Pinpoint the cell where the given text exists, returning its [X, Y] midpoint coordinate. 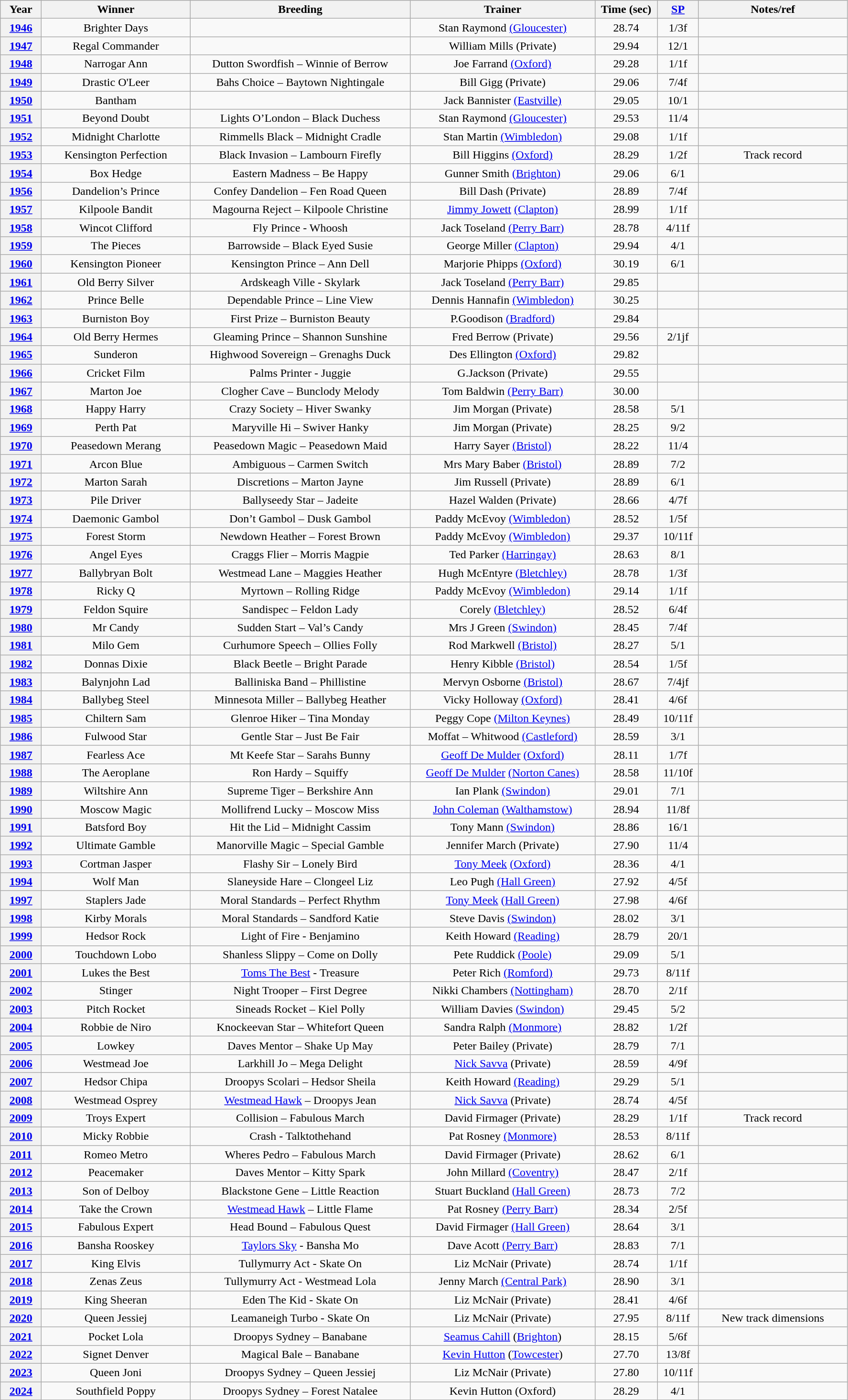
29.08 [626, 137]
Ricky Q [116, 591]
29.82 [626, 355]
29.56 [626, 337]
2013 [21, 1191]
Hit the Lid – Midnight Cassim [300, 827]
Bansha Rooskey [116, 1245]
Collision – Fabulous March [300, 1118]
1959 [21, 246]
2019 [21, 1300]
Light of Fire - Benjamino [300, 936]
1980 [21, 627]
28.22 [626, 445]
Corely (Bletchley) [503, 609]
28.53 [626, 1136]
Tony Meek (Hall Green) [503, 900]
28.49 [626, 718]
Old Berry Hermes [116, 337]
1979 [21, 609]
Glenroe Hiker – Tina Monday [300, 718]
William Davies (Swindon) [503, 1009]
Magical Bale – Banabane [300, 1354]
Robbie de Niro [116, 1027]
1993 [21, 864]
Son of Delboy [116, 1191]
Micky Robbie [116, 1136]
29.01 [626, 791]
7/4jf [678, 682]
1972 [21, 482]
Westmead Joe [116, 1063]
Dennis Hannafin (Wimbledon) [503, 300]
Queen Jessiej [116, 1318]
27.70 [626, 1354]
Mr Candy [116, 627]
2002 [21, 991]
Gunner Smith (Brighton) [503, 173]
13/8f [678, 1354]
Geoff De Mulder (Norton Canes) [503, 773]
Eastern Madness – Be Happy [300, 173]
Notes/ref [773, 10]
Beyond Doubt [116, 118]
Prince Belle [116, 300]
Feldon Squire [116, 609]
Confey Dandelion – Fen Road Queen [300, 191]
1951 [21, 118]
2000 [21, 955]
Perth Pat [116, 427]
Pile Driver [116, 500]
Mollifrend Lucky – Moscow Miss [300, 809]
1982 [21, 664]
Sudden Start – Val’s Candy [300, 627]
Jenny March (Central Park) [503, 1282]
11/8f [678, 809]
2024 [21, 1391]
Forest Storm [116, 537]
28.45 [626, 627]
Clogher Cave – Bunclody Melody [300, 391]
5/6f [678, 1336]
Tullymurry Act - Skate On [300, 1263]
Black Invasion – Lambourn Firefly [300, 155]
Droopys Sydney – Banabane [300, 1336]
4/11f [678, 228]
29.53 [626, 118]
1984 [21, 700]
Newdown Heather – Forest Brown [300, 537]
1994 [21, 882]
1997 [21, 900]
Peter Rich (Romford) [503, 973]
Jim Russell (Private) [503, 482]
Mrs J Green (Swindon) [503, 627]
Trainer [503, 10]
Gentle Star – Just Be Fair [300, 736]
1954 [21, 173]
Craggs Flier – Morris Magpie [300, 555]
2017 [21, 1263]
1947 [21, 46]
Ambiguous – Carmen Switch [300, 464]
P.Goodison (Bradford) [503, 318]
1974 [21, 518]
28.86 [626, 827]
Dandelion’s Prince [116, 191]
Curhumore Speech – Ollies Folly [300, 646]
Ian Plank (Swindon) [503, 791]
Burniston Boy [116, 318]
28.82 [626, 1027]
5/2 [678, 1009]
Nikki Chambers (Nottingham) [503, 991]
The Pieces [116, 246]
Queen Joni [116, 1372]
28.73 [626, 1191]
Ballybeg Steel [116, 700]
Breeding [300, 10]
Pat Rosney (Monmore) [503, 1136]
Toms The Best - Treasure [300, 973]
1970 [21, 445]
Signet Denver [116, 1354]
29.28 [626, 64]
27.98 [626, 900]
Daemonic Gambol [116, 518]
Dutton Swordfish – Winnie of Berrow [300, 64]
29.37 [626, 537]
Hedsor Chipa [116, 1082]
Ultimate Gamble [116, 846]
28.25 [626, 427]
Angel Eyes [116, 555]
1978 [21, 591]
Fearless Ace [116, 754]
2022 [21, 1354]
Palms Printer - Juggie [300, 373]
1999 [21, 936]
1975 [21, 537]
Barrowside – Black Eyed Susie [300, 246]
Peacemaker [116, 1173]
Chiltern Sam [116, 718]
1957 [21, 209]
Touchdown Lobo [116, 955]
1998 [21, 918]
Peter Bailey (Private) [503, 1045]
2001 [21, 973]
Moscow Magic [116, 809]
4/7f [678, 500]
Seamus Cahill (Brighton) [503, 1336]
29.85 [626, 282]
Marton Joe [116, 391]
2009 [21, 1118]
Tony Meek (Oxford) [503, 864]
Kirby Morals [116, 918]
1985 [21, 718]
William Mills (Private) [503, 46]
2007 [21, 1082]
Cortman Jasper [116, 864]
1991 [21, 827]
Minnesota Miller – Ballybeg Heather [300, 700]
1949 [21, 82]
28.94 [626, 809]
28.15 [626, 1336]
Peggy Cope (Milton Keynes) [503, 718]
1952 [21, 137]
1971 [21, 464]
Manorville Magic – Special Gamble [300, 846]
Southfield Poppy [116, 1391]
Cricket Film [116, 373]
Bantham [116, 100]
2016 [21, 1245]
Slaneyside Hare – Clongeel Liz [300, 882]
SP [678, 10]
Eden The Kid - Skate On [300, 1300]
Flashy Sir – Lonely Bird [300, 864]
New track dimensions [773, 1318]
The Aeroplane [116, 773]
Take the Crown [116, 1209]
4/9f [678, 1063]
1965 [21, 355]
1969 [21, 427]
Kevin Hutton (Oxford) [503, 1391]
6/4f [678, 609]
1958 [21, 228]
Pitch Rocket [116, 1009]
Jack Bannister (Eastville) [503, 100]
Fred Berrow (Private) [503, 337]
Donnas Dixie [116, 664]
2021 [21, 1336]
Year [21, 10]
2012 [21, 1173]
Don’t Gambol – Dusk Gambol [300, 518]
8/1 [678, 555]
29.45 [626, 1009]
Midnight Charlotte [116, 137]
29.84 [626, 318]
Dave Acott (Perry Barr) [503, 1245]
Mervyn Osborne (Bristol) [503, 682]
Westmead Hawk – Little Flame [300, 1209]
Daves Mentor – Kitty Spark [300, 1173]
29.05 [626, 100]
28.70 [626, 991]
1946 [21, 28]
Harry Sayer (Bristol) [503, 445]
Jennifer March (Private) [503, 846]
Night Trooper – First Degree [300, 991]
2/1jf [678, 337]
2011 [21, 1155]
Leamaneigh Turbo - Skate On [300, 1318]
28.99 [626, 209]
1987 [21, 754]
2005 [21, 1045]
Rod Markwell (Bristol) [503, 646]
Des Ellington (Oxford) [503, 355]
Arcon Blue [116, 464]
Henry Kibble (Bristol) [503, 664]
Hedsor Rock [116, 936]
2006 [21, 1063]
Brighter Days [116, 28]
Regal Commander [116, 46]
Tom Baldwin (Perry Barr) [503, 391]
Magourna Reject – Kilpoole Christine [300, 209]
16/1 [678, 827]
Happy Harry [116, 409]
John Millard (Coventry) [503, 1173]
2010 [21, 1136]
1977 [21, 573]
Balynjohn Lad [116, 682]
Sandispec – Feldon Lady [300, 609]
Fulwood Star [116, 736]
Mt Keefe Star – Sarahs Bunny [300, 754]
Mrs Mary Baber (Bristol) [503, 464]
28.54 [626, 664]
1973 [21, 500]
Ballyseedy Star – Jadeite [300, 500]
2018 [21, 1282]
Kensington Prince – Ann Dell [300, 264]
28.67 [626, 682]
Knockeevan Star – Whitefort Queen [300, 1027]
Ron Hardy – Squiffy [300, 773]
28.47 [626, 1173]
Pocket Lola [116, 1336]
28.02 [626, 918]
Marjorie Phipps (Oxford) [503, 264]
9/2 [678, 427]
Blackstone Gene – Little Reaction [300, 1191]
2/5f [678, 1209]
Sunderon [116, 355]
Geoff De Mulder (Oxford) [503, 754]
Rimmells Black – Midnight Cradle [300, 137]
Myrtown – Rolling Ridge [300, 591]
Lukes the Best [116, 973]
Staplers Jade [116, 900]
Drastic O'Leer [116, 82]
Wiltshire Ann [116, 791]
Fly Prince - Whoosh [300, 228]
Ted Parker (Harringay) [503, 555]
1/7f [678, 754]
Droopys Scolari – Hedsor Sheila [300, 1082]
1962 [21, 300]
20/1 [678, 936]
King Sheeran [116, 1300]
First Prize – Burniston Beauty [300, 318]
Highwood Sovereign – Grenaghs Duck [300, 355]
1953 [21, 155]
28.63 [626, 555]
29.55 [626, 373]
Crash - Talktothehand [300, 1136]
Romeo Metro [116, 1155]
27.92 [626, 882]
28.11 [626, 754]
Supreme Tiger – Berkshire Ann [300, 791]
Bill Dash (Private) [503, 191]
Winner [116, 10]
Hazel Walden (Private) [503, 500]
2023 [21, 1372]
29.29 [626, 1082]
John Coleman (Walthamstow) [503, 809]
Stinger [116, 991]
1976 [21, 555]
Sineads Rocket – Kiel Polly [300, 1009]
Westmead Osprey [116, 1100]
David Firmager (Hall Green) [503, 1227]
Peasedown Merang [116, 445]
Narrogar Ann [116, 64]
Dependable Prince – Line View [300, 300]
1989 [21, 791]
Westmead Hawk – Droopys Jean [300, 1100]
30.00 [626, 391]
1986 [21, 736]
Tullymurry Act - Westmead Lola [300, 1282]
Wincot Clifford [116, 228]
Pete Ruddick (Poole) [503, 955]
Bill Gigg (Private) [503, 82]
Wolf Man [116, 882]
Time (sec) [626, 10]
2004 [21, 1027]
28.83 [626, 1245]
28.66 [626, 500]
Old Berry Silver [116, 282]
1988 [21, 773]
Troys Expert [116, 1118]
Ballybryan Bolt [116, 573]
Crazy Society – Hiver Swanky [300, 409]
1960 [21, 264]
1948 [21, 64]
Kensington Pioneer [116, 264]
Bahs Choice – Baytown Nightingale [300, 82]
Black Beetle – Bright Parade [300, 664]
28.62 [626, 1155]
1967 [21, 391]
Hugh McEntyre (Bletchley) [503, 573]
Kilpoole Bandit [116, 209]
1961 [21, 282]
Joe Farrand (Oxford) [503, 64]
Kevin Hutton (Towcester) [503, 1354]
Peasedown Magic – Peasedown Maid [300, 445]
Balliniska Band – Phillistine [300, 682]
28.36 [626, 864]
Sandra Ralph (Monmore) [503, 1027]
G.Jackson (Private) [503, 373]
Daves Mentor – Shake Up May [300, 1045]
Taylors Sky - Bansha Mo [300, 1245]
29.73 [626, 973]
Maryville Hi – Swiver Hanky [300, 427]
Box Hedge [116, 173]
George Miller (Clapton) [503, 246]
Jimmy Jowett (Clapton) [503, 209]
2020 [21, 1318]
1981 [21, 646]
29.14 [626, 591]
Moffat – Whitwood (Castleford) [503, 736]
27.95 [626, 1318]
1992 [21, 846]
1950 [21, 100]
Pat Rosney (Perry Barr) [503, 1209]
10/1 [678, 100]
Vicky Holloway (Oxford) [503, 700]
Droopys Sydney – Forest Natalee [300, 1391]
28.90 [626, 1282]
2003 [21, 1009]
Tony Mann (Swindon) [503, 827]
Lights O’London – Black Duchess [300, 118]
1964 [21, 337]
2014 [21, 1209]
Bill Higgins (Oxford) [503, 155]
Wheres Pedro – Fabulous March [300, 1155]
Larkhill Jo – Mega Delight [300, 1063]
Stuart Buckland (Hall Green) [503, 1191]
Batsford Boy [116, 827]
Gleaming Prince – Shannon Sunshine [300, 337]
Milo Gem [116, 646]
Kensington Perfection [116, 155]
1956 [21, 191]
Westmead Lane – Maggies Heather [300, 573]
Shanless Slippy – Come on Dolly [300, 955]
Stan Martin (Wimbledon) [503, 137]
Discretions – Marton Jayne [300, 482]
Droopys Sydney – Queen Jessiej [300, 1372]
King Elvis [116, 1263]
1983 [21, 682]
1968 [21, 409]
Steve Davis (Swindon) [503, 918]
1966 [21, 373]
2008 [21, 1100]
30.25 [626, 300]
29.09 [626, 955]
Zenas Zeus [116, 1282]
Moral Standards – Perfect Rhythm [300, 900]
27.80 [626, 1372]
30.19 [626, 264]
Fabulous Expert [116, 1227]
12/1 [678, 46]
2015 [21, 1227]
Head Bound – Fabulous Quest [300, 1227]
Ardskeagh Ville - Skylark [300, 282]
Marton Sarah [116, 482]
28.64 [626, 1227]
Moral Standards – Sandford Katie [300, 918]
28.27 [626, 646]
Leo Pugh (Hall Green) [503, 882]
1990 [21, 809]
11/10f [678, 773]
28.34 [626, 1209]
1963 [21, 318]
Lowkey [116, 1045]
27.90 [626, 846]
